For the text-containing cell, return its midpoint in [x, y] coordinate format. 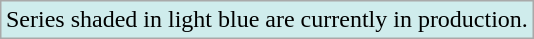
Series shaded in light blue are currently in production. [266, 19]
